Detect which cell encompasses the target text, then output its [X, Y] center coordinate. 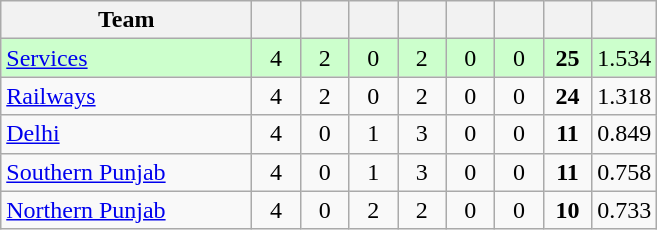
10 [568, 210]
Services [126, 58]
24 [568, 96]
Northern Punjab [126, 210]
1.534 [624, 58]
Team [126, 20]
0.733 [624, 210]
Southern Punjab [126, 172]
Delhi [126, 134]
0.849 [624, 134]
25 [568, 58]
Railways [126, 96]
0.758 [624, 172]
1.318 [624, 96]
